Determine the [x, y] coordinate at the center of the cell enclosing the given text.  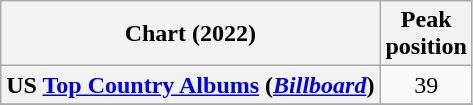
US Top Country Albums (Billboard) [190, 85]
Peakposition [426, 34]
39 [426, 85]
Chart (2022) [190, 34]
